Return [X, Y] of the center of cell containing provided text 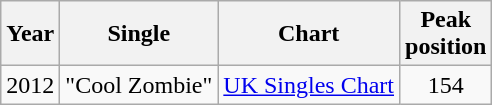
2012 [30, 85]
Year [30, 34]
Chart [309, 34]
"Cool Zombie" [139, 85]
Single [139, 34]
UK Singles Chart [309, 85]
154 [446, 85]
Peakposition [446, 34]
